Pinpoint the cell where the given text exists, returning its [x, y] midpoint coordinate. 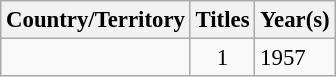
1957 [295, 58]
Country/Territory [96, 20]
1 [222, 58]
Year(s) [295, 20]
Titles [222, 20]
